Return the [x, y] coordinate for the center point of the cell that contains the specified text.  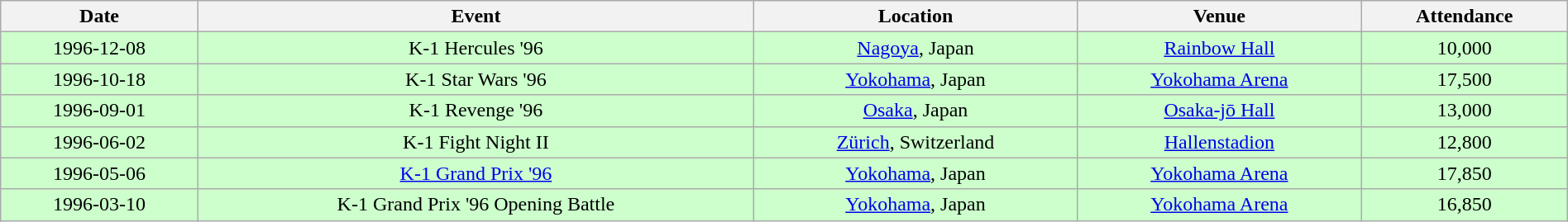
1996-10-18 [99, 79]
Venue [1220, 17]
Date [99, 17]
1996-05-06 [99, 173]
K-1 Star Wars '96 [476, 79]
K-1 Revenge '96 [476, 111]
10,000 [1464, 48]
13,000 [1464, 111]
Event [476, 17]
12,800 [1464, 142]
Zürich, Switzerland [915, 142]
K-1 Grand Prix '96 [476, 173]
16,850 [1464, 205]
Osaka, Japan [915, 111]
Nagoya, Japan [915, 48]
K-1 Fight Night II [476, 142]
17,850 [1464, 173]
1996-12-08 [99, 48]
Osaka-jō Hall [1220, 111]
Rainbow Hall [1220, 48]
K-1 Grand Prix '96 Opening Battle [476, 205]
Location [915, 17]
17,500 [1464, 79]
Hallenstadion [1220, 142]
1996-09-01 [99, 111]
1996-03-10 [99, 205]
1996-06-02 [99, 142]
Attendance [1464, 17]
K-1 Hercules '96 [476, 48]
